Identify which cell holds the provided text, then report its [x, y] central coordinate. 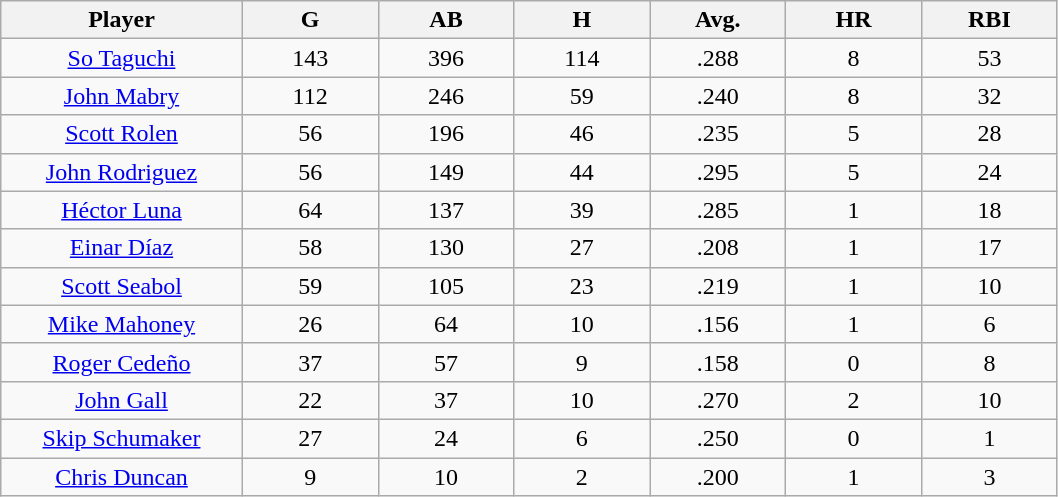
32 [989, 96]
143 [310, 58]
Einar Díaz [122, 248]
53 [989, 58]
.250 [718, 438]
137 [446, 210]
Scott Rolen [122, 134]
.295 [718, 172]
Player [122, 20]
John Mabry [122, 96]
.208 [718, 248]
John Gall [122, 400]
John Rodriguez [122, 172]
.158 [718, 362]
23 [582, 286]
AB [446, 20]
22 [310, 400]
17 [989, 248]
Skip Schumaker [122, 438]
.288 [718, 58]
28 [989, 134]
112 [310, 96]
Roger Cedeño [122, 362]
114 [582, 58]
130 [446, 248]
G [310, 20]
39 [582, 210]
HR [854, 20]
.240 [718, 96]
Mike Mahoney [122, 324]
149 [446, 172]
.235 [718, 134]
46 [582, 134]
Avg. [718, 20]
.200 [718, 477]
Chris Duncan [122, 477]
3 [989, 477]
396 [446, 58]
H [582, 20]
105 [446, 286]
.219 [718, 286]
196 [446, 134]
57 [446, 362]
26 [310, 324]
44 [582, 172]
.285 [718, 210]
So Taguchi [122, 58]
246 [446, 96]
Scott Seabol [122, 286]
.156 [718, 324]
.270 [718, 400]
Héctor Luna [122, 210]
58 [310, 248]
18 [989, 210]
RBI [989, 20]
